Locate the cell with the specified text and output its [X, Y] center coordinate. 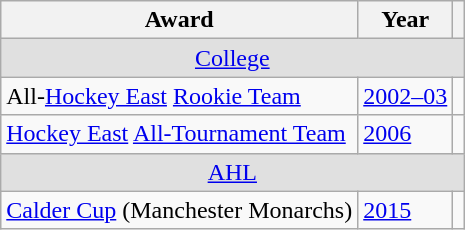
Year [406, 20]
All-Hockey East Rookie Team [180, 96]
Hockey East All-Tournament Team [180, 134]
2002–03 [406, 96]
Award [180, 20]
2015 [406, 210]
2006 [406, 134]
College [232, 58]
Calder Cup (Manchester Monarchs) [180, 210]
AHL [232, 172]
